Scan for the cell matching the given text and deliver its (X, Y) coordinate at center. 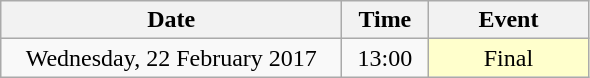
Event (508, 20)
Date (172, 20)
Wednesday, 22 February 2017 (172, 58)
Time (385, 20)
13:00 (385, 58)
Final (508, 58)
